Scan for the cell matching the given text and deliver its [x, y] coordinate at center. 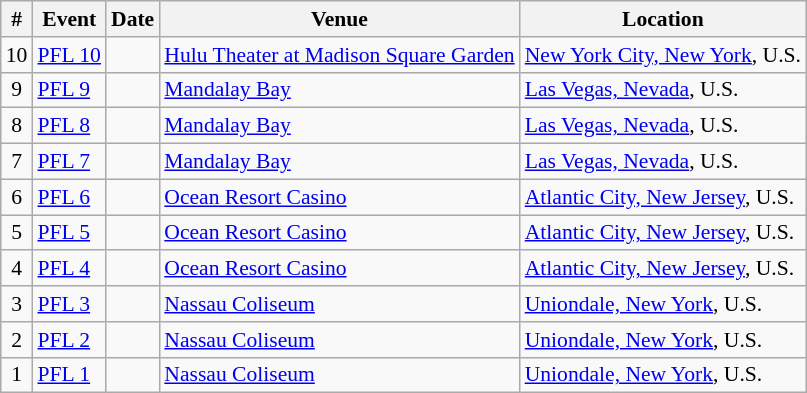
6 [17, 197]
1 [17, 375]
Hulu Theater at Madison Square Garden [339, 55]
4 [17, 269]
PFL 3 [69, 304]
New York City, New York, U.S. [663, 55]
10 [17, 55]
PFL 7 [69, 162]
PFL 1 [69, 375]
Location [663, 19]
PFL 9 [69, 90]
5 [17, 233]
Event [69, 19]
PFL 2 [69, 340]
PFL 4 [69, 269]
7 [17, 162]
PFL 8 [69, 126]
Venue [339, 19]
9 [17, 90]
PFL 10 [69, 55]
PFL 6 [69, 197]
3 [17, 304]
2 [17, 340]
8 [17, 126]
# [17, 19]
Date [132, 19]
PFL 5 [69, 233]
